Locate the cell with the specified text and output its (x, y) center coordinate. 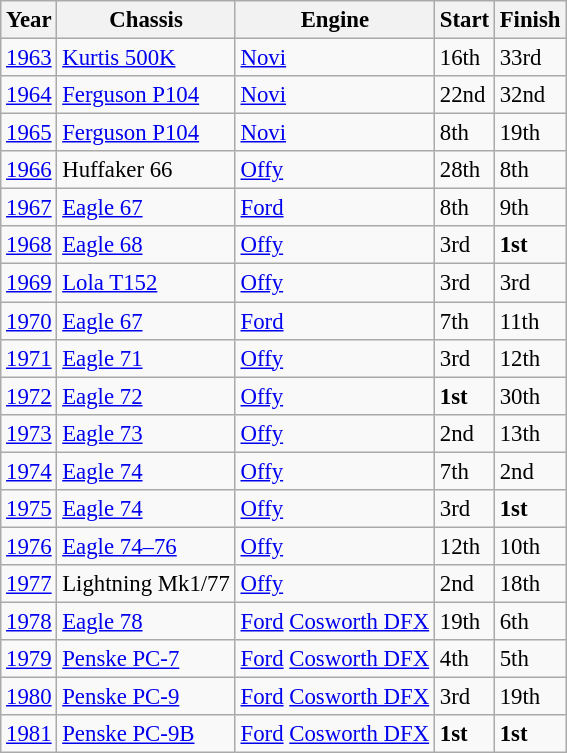
4th (464, 659)
1980 (29, 697)
10th (530, 546)
1970 (29, 321)
Eagle 73 (146, 433)
28th (464, 170)
Penske PC-7 (146, 659)
Finish (530, 20)
16th (464, 58)
32nd (530, 95)
1967 (29, 208)
1968 (29, 245)
1973 (29, 433)
22nd (464, 95)
9th (530, 208)
30th (530, 396)
1977 (29, 584)
1974 (29, 471)
Chassis (146, 20)
1981 (29, 734)
Lola T152 (146, 283)
18th (530, 584)
Lightning Mk1/77 (146, 584)
1971 (29, 358)
Eagle 72 (146, 396)
1976 (29, 546)
Eagle 74–76 (146, 546)
Penske PC-9 (146, 697)
Eagle 71 (146, 358)
1972 (29, 396)
33rd (530, 58)
1969 (29, 283)
Year (29, 20)
1965 (29, 133)
1978 (29, 621)
1964 (29, 95)
5th (530, 659)
Kurtis 500K (146, 58)
6th (530, 621)
11th (530, 321)
Eagle 68 (146, 245)
Huffaker 66 (146, 170)
Start (464, 20)
1979 (29, 659)
1963 (29, 58)
Eagle 78 (146, 621)
Engine (334, 20)
13th (530, 433)
Penske PC-9B (146, 734)
1966 (29, 170)
1975 (29, 509)
